Detect which cell encompasses the target text, then output its [X, Y] center coordinate. 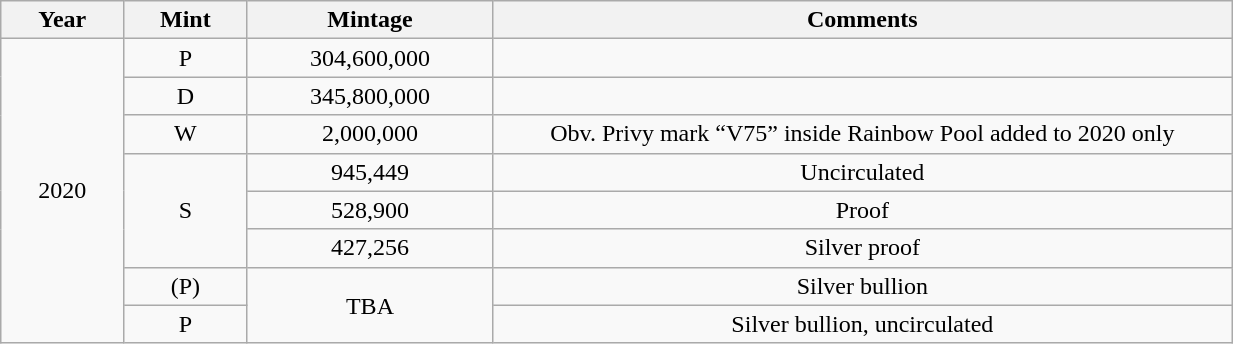
Proof [862, 210]
945,449 [370, 172]
D [186, 96]
2,000,000 [370, 134]
345,800,000 [370, 96]
Silver bullion [862, 286]
528,900 [370, 210]
2020 [62, 191]
Comments [862, 20]
Mint [186, 20]
Silver proof [862, 248]
Uncirculated [862, 172]
Obv. Privy mark “V75” inside Rainbow Pool added to 2020 only [862, 134]
S [186, 210]
(P) [186, 286]
W [186, 134]
304,600,000 [370, 58]
TBA [370, 305]
Silver bullion, uncirculated [862, 324]
Mintage [370, 20]
427,256 [370, 248]
Year [62, 20]
